From the cell containing the given text, extract its center point as (x, y) coordinate. 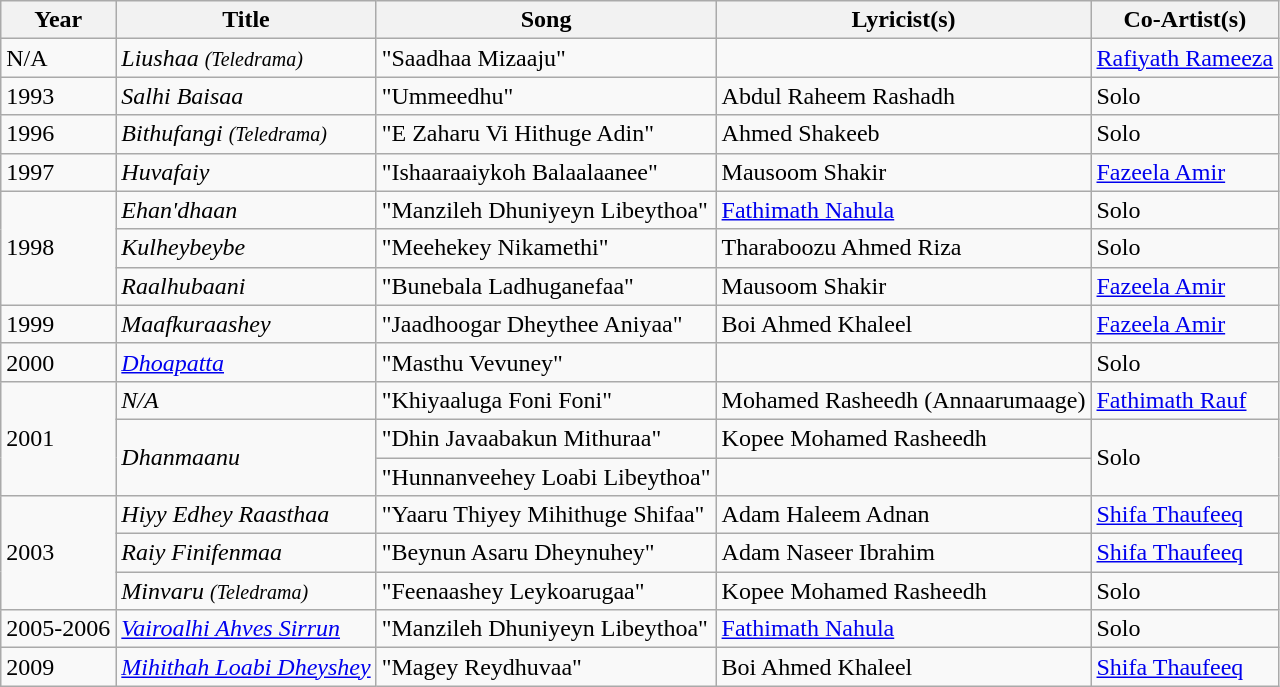
Raiy Finifenmaa (246, 553)
"Magey Reydhuvaa" (546, 667)
Fathimath Rauf (1185, 400)
"Ummeedhu" (546, 96)
"Ishaaraaiykoh Balaalaanee" (546, 172)
"Feenaashey Leykoarugaa" (546, 591)
Maafkuraashey (246, 324)
Ahmed Shakeeb (904, 134)
Abdul Raheem Rashadh (904, 96)
Huvafaiy (246, 172)
Adam Naseer Ibrahim (904, 553)
Salhi Baisaa (246, 96)
"Khiyaaluga Foni Foni" (546, 400)
1993 (58, 96)
Song (546, 20)
1996 (58, 134)
Vairoalhi Ahves Sirrun (246, 629)
"Dhin Javaabakun Mithuraa" (546, 438)
Adam Haleem Adnan (904, 515)
Minvaru (Teledrama) (246, 591)
Dhoapatta (246, 362)
Year (58, 20)
"Beynun Asaru Dheynuhey" (546, 553)
"Hunnanveehey Loabi Libeythoa" (546, 477)
Mohamed Rasheedh (Annaarumaage) (904, 400)
Rafiyath Rameeza (1185, 58)
2005-2006 (58, 629)
2003 (58, 553)
"Yaaru Thiyey Mihithuge Shifaa" (546, 515)
Mihithah Loabi Dheyshey (246, 667)
Dhanmaanu (246, 457)
Hiyy Edhey Raasthaa (246, 515)
Title (246, 20)
"Jaadhoogar Dheythee Aniyaa" (546, 324)
1999 (58, 324)
2009 (58, 667)
"E Zaharu Vi Hithuge Adin" (546, 134)
Liushaa (Teledrama) (246, 58)
"Bunebala Ladhuganefaa" (546, 286)
1998 (58, 248)
"Saadhaa Mizaaju" (546, 58)
Co-Artist(s) (1185, 20)
Kulheybeybe (246, 248)
Ehan'dhaan (246, 210)
Raalhubaani (246, 286)
1997 (58, 172)
Tharaboozu Ahmed Riza (904, 248)
Lyricist(s) (904, 20)
2000 (58, 362)
"Masthu Vevuney" (546, 362)
2001 (58, 438)
"Meehekey Nikamethi" (546, 248)
Bithufangi (Teledrama) (246, 134)
